Locate the cell with the specified text and output its [X, Y] center coordinate. 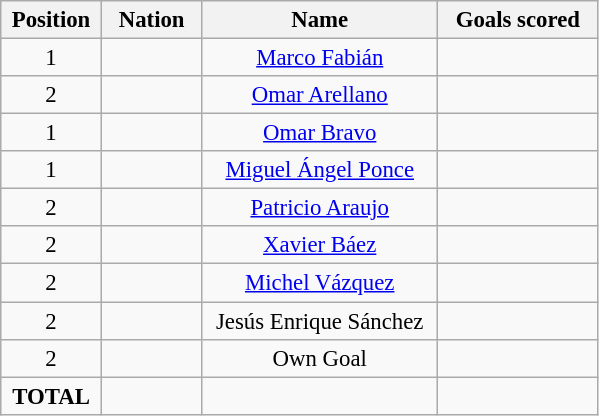
Position [52, 20]
Own Goal [320, 358]
Marco Fabián [320, 58]
Miguel Ángel Ponce [320, 170]
Omar Bravo [320, 133]
Goals scored [518, 20]
Jesús Enrique Sánchez [320, 321]
Omar Arellano [320, 95]
Xavier Báez [320, 245]
Michel Vázquez [320, 283]
Nation [152, 20]
TOTAL [52, 396]
Patricio Araujo [320, 208]
Name [320, 20]
